Find where the given text appears and provide that cell's center as [x, y] coordinate. 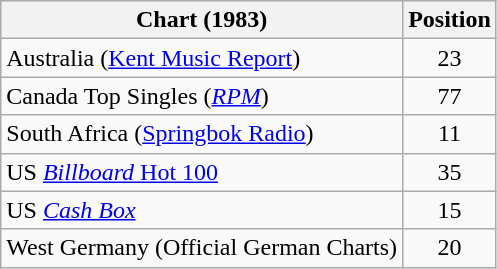
South Africa (Springbok Radio) [202, 134]
Australia (Kent Music Report) [202, 58]
Canada Top Singles (RPM) [202, 96]
23 [450, 58]
West Germany (Official German Charts) [202, 248]
20 [450, 248]
35 [450, 172]
15 [450, 210]
US Billboard Hot 100 [202, 172]
Chart (1983) [202, 20]
77 [450, 96]
US Cash Box [202, 210]
Position [450, 20]
11 [450, 134]
